Identify which cell holds the provided text, then report its [X, Y] central coordinate. 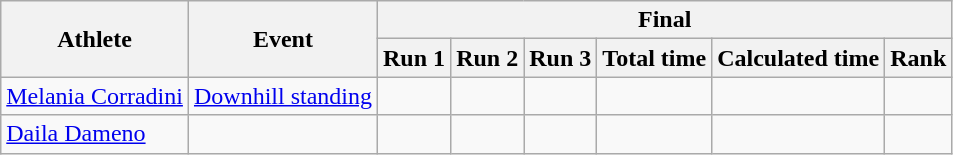
Run 2 [488, 58]
Calculated time [798, 58]
Melania Corradini [95, 96]
Final [665, 20]
Rank [918, 58]
Event [282, 39]
Total time [654, 58]
Run 3 [560, 58]
Run 1 [414, 58]
Downhill standing [282, 96]
Daila Dameno [95, 134]
Athlete [95, 39]
